Determine the [X, Y] coordinate at the center of the cell enclosing the given text.  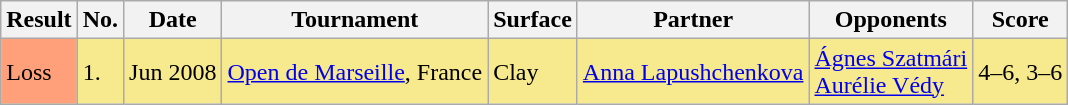
Clay [533, 72]
Date [173, 20]
Partner [693, 20]
Loss [39, 72]
Score [1020, 20]
Tournament [355, 20]
Result [39, 20]
Anna Lapushchenkova [693, 72]
Jun 2008 [173, 72]
4–6, 3–6 [1020, 72]
Surface [533, 20]
1. [100, 72]
Ágnes Szatmári Aurélie Védy [891, 72]
Open de Marseille, France [355, 72]
Opponents [891, 20]
No. [100, 20]
